Extract the (X, Y) coordinate from the center of the cell holding the provided text.  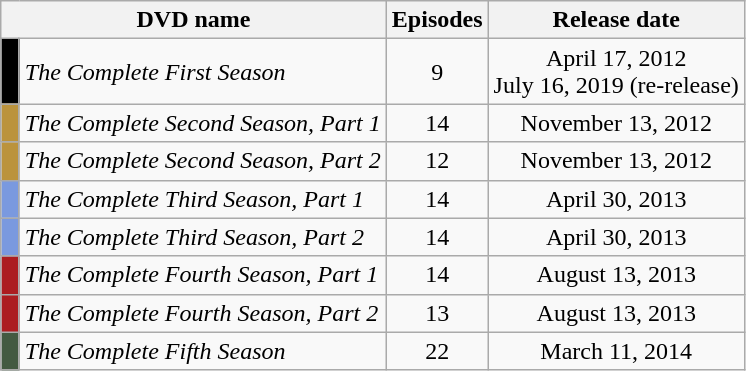
The Complete Fifth Season (202, 351)
13 (437, 313)
April 17, 2012July 16, 2019 (re-release) (616, 72)
Episodes (437, 20)
22 (437, 351)
Release date (616, 20)
March 11, 2014 (616, 351)
The Complete Second Season, Part 2 (202, 161)
The Complete Second Season, Part 1 (202, 123)
DVD name (194, 20)
The Complete Fourth Season, Part 1 (202, 275)
The Complete Third Season, Part 2 (202, 237)
9 (437, 72)
The Complete Third Season, Part 1 (202, 199)
The Complete First Season (202, 72)
The Complete Fourth Season, Part 2 (202, 313)
12 (437, 161)
